Locate the cell with the specified text and output its [X, Y] center coordinate. 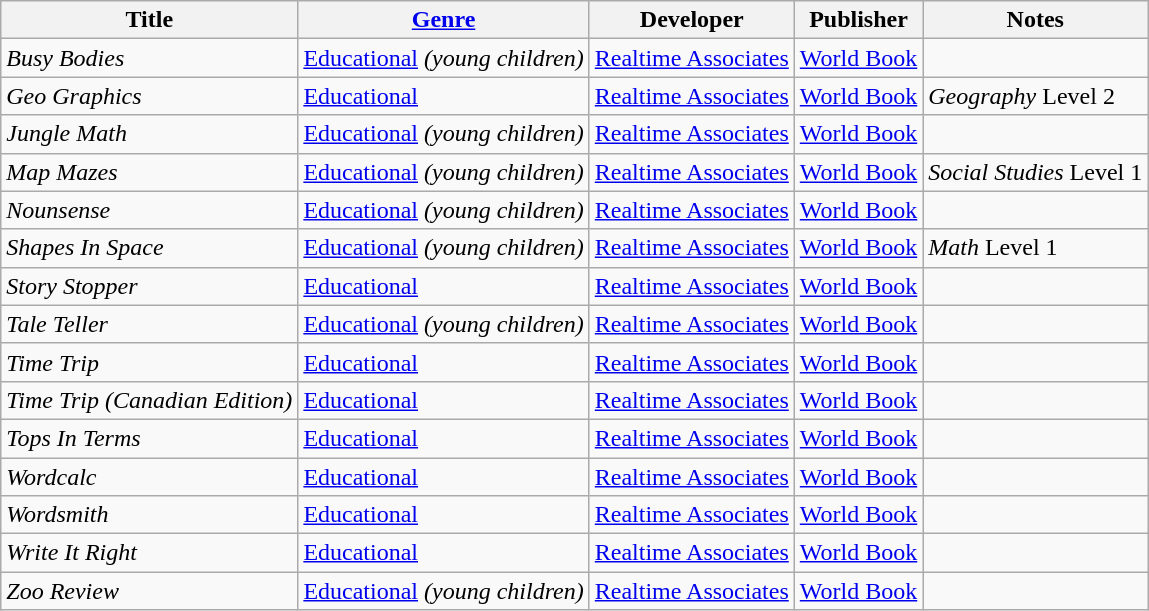
Tale Teller [150, 324]
Wordcalc [150, 477]
Write It Right [150, 553]
Tops In Terms [150, 438]
Geography Level 2 [1036, 96]
Time Trip (Canadian Edition) [150, 400]
Genre [444, 20]
Geo Graphics [150, 96]
Map Mazes [150, 172]
Jungle Math [150, 134]
Nounsense [150, 210]
Wordsmith [150, 515]
Notes [1036, 20]
Math Level 1 [1036, 248]
Story Stopper [150, 286]
Developer [692, 20]
Busy Bodies [150, 58]
Title [150, 20]
Social Studies Level 1 [1036, 172]
Zoo Review [150, 591]
Time Trip [150, 362]
Shapes In Space [150, 248]
Publisher [858, 20]
